Locate the cell with the specified text and output its [X, Y] center coordinate. 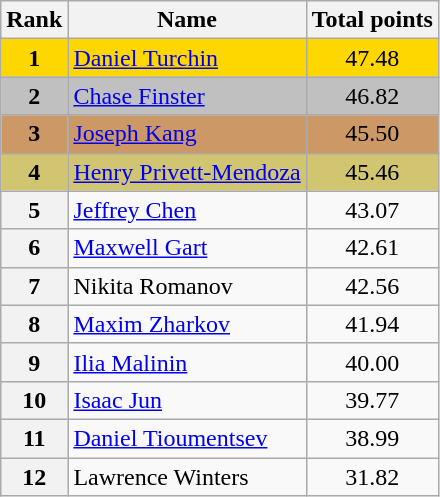
2 [34, 96]
Total points [372, 20]
45.50 [372, 134]
Daniel Turchin [187, 58]
Daniel Tioumentsev [187, 438]
1 [34, 58]
6 [34, 248]
9 [34, 362]
Lawrence Winters [187, 477]
46.82 [372, 96]
41.94 [372, 324]
11 [34, 438]
Joseph Kang [187, 134]
12 [34, 477]
Name [187, 20]
Nikita Romanov [187, 286]
43.07 [372, 210]
4 [34, 172]
45.46 [372, 172]
Henry Privett-Mendoza [187, 172]
31.82 [372, 477]
7 [34, 286]
42.61 [372, 248]
Ilia Malinin [187, 362]
42.56 [372, 286]
39.77 [372, 400]
38.99 [372, 438]
10 [34, 400]
Maxwell Gart [187, 248]
Isaac Jun [187, 400]
Chase Finster [187, 96]
47.48 [372, 58]
3 [34, 134]
40.00 [372, 362]
Rank [34, 20]
8 [34, 324]
5 [34, 210]
Maxim Zharkov [187, 324]
Jeffrey Chen [187, 210]
